Find where the given text appears and provide that cell's center as (X, Y) coordinate. 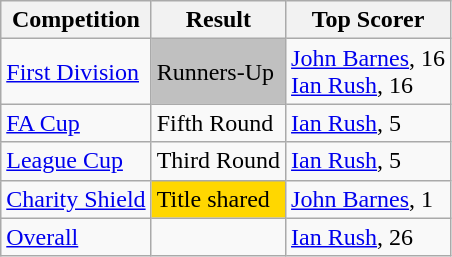
Result (218, 20)
Runners-Up (218, 72)
FA Cup (76, 123)
Overall (76, 237)
League Cup (76, 161)
Competition (76, 20)
Title shared (218, 199)
Third Round (218, 161)
First Division (76, 72)
Charity Shield (76, 199)
Top Scorer (368, 20)
John Barnes, 1 (368, 199)
Ian Rush, 26 (368, 237)
Fifth Round (218, 123)
John Barnes, 16 Ian Rush, 16 (368, 72)
